Provide the (x, y) coordinate of the cell's center where the given text is located.  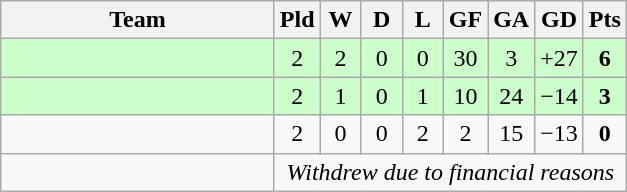
D (382, 20)
−13 (560, 134)
24 (512, 96)
GD (560, 20)
6 (604, 58)
Pld (297, 20)
30 (465, 58)
Withdrew due to financial reasons (450, 172)
L (422, 20)
15 (512, 134)
Pts (604, 20)
−14 (560, 96)
GA (512, 20)
GF (465, 20)
W (340, 20)
10 (465, 96)
+27 (560, 58)
Team (138, 20)
